For the text-containing cell, return its midpoint in (X, Y) coordinate format. 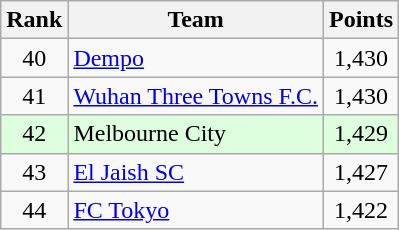
Rank (34, 20)
40 (34, 58)
42 (34, 134)
1,429 (360, 134)
Melbourne City (196, 134)
1,422 (360, 210)
Wuhan Three Towns F.C. (196, 96)
1,427 (360, 172)
41 (34, 96)
Team (196, 20)
Points (360, 20)
43 (34, 172)
FC Tokyo (196, 210)
Dempo (196, 58)
El Jaish SC (196, 172)
44 (34, 210)
